From the cell containing the given text, extract its center point as (X, Y) coordinate. 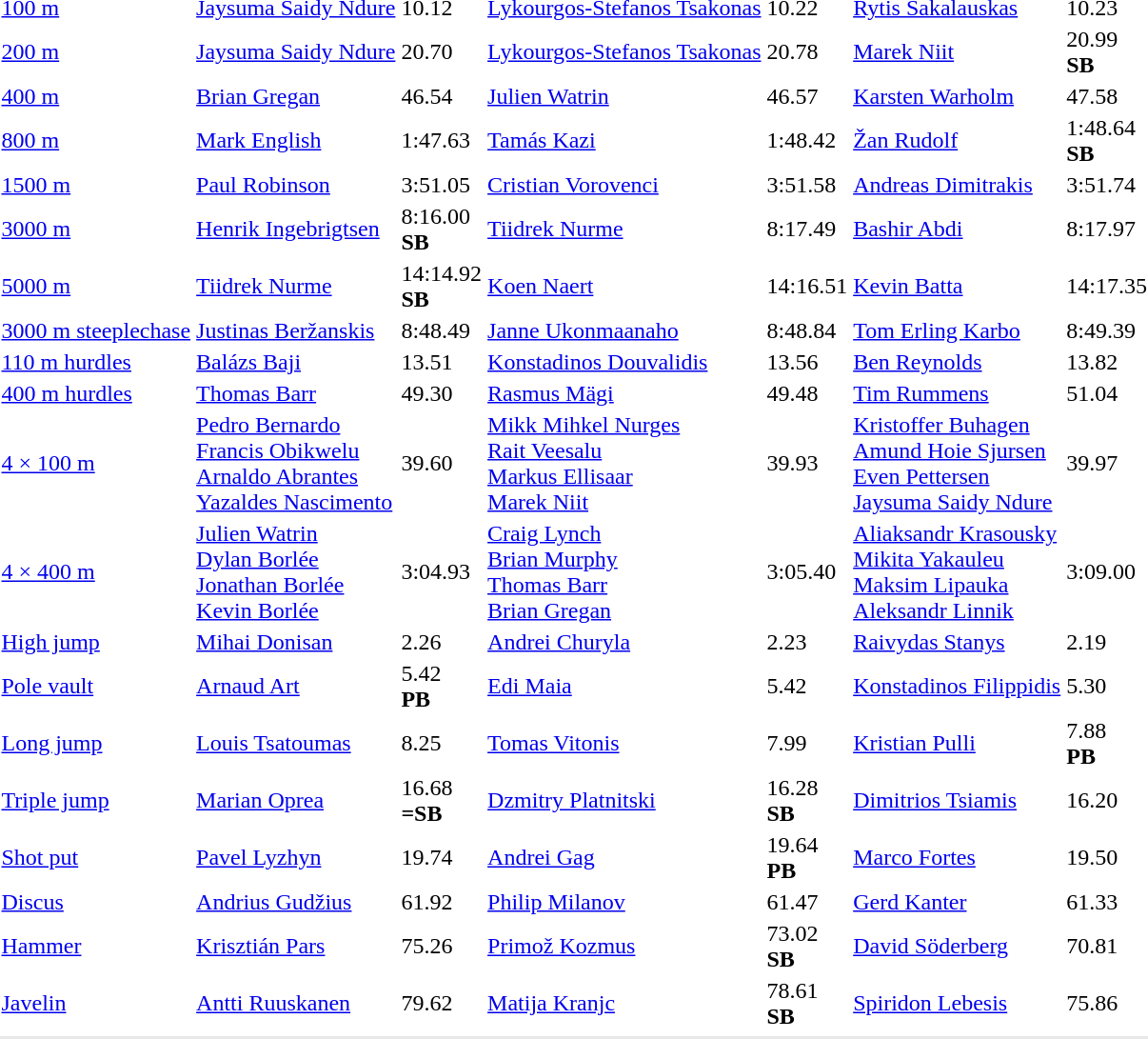
8:48.84 (807, 330)
4 × 400 m (96, 571)
75.26 (442, 947)
Philip Milanov (624, 902)
19.64PB (807, 857)
Arnaud Art (296, 686)
Lykourgos-Stefanos Tsakonas (624, 51)
Konstadinos Douvalidis (624, 362)
High jump (96, 642)
46.57 (807, 96)
1500 m (96, 185)
5.42 (807, 686)
49.30 (442, 393)
800 m (96, 141)
Tamás Kazi (624, 141)
46.54 (442, 96)
39.93 (807, 463)
Dzmitry Platnitski (624, 800)
49.48 (807, 393)
Craig LynchBrian MurphyThomas BarrBrian Gregan (624, 571)
Aliaksandr KrasouskyMikita YakauleuMaksim LipaukaAleksandr Linnik (958, 571)
Discus (96, 902)
Pole vault (96, 686)
3:05.40 (807, 571)
79.62 (442, 1004)
200 m (96, 51)
Marco Fortes (958, 857)
Žan Rudolf (958, 141)
4 × 100 m (96, 463)
5000 m (96, 286)
19.74 (442, 857)
Rasmus Mägi (624, 393)
Karsten Warholm (958, 96)
Balázs Baji (296, 362)
400 m hurdles (96, 393)
Andrei Churyla (624, 642)
Bashir Abdi (958, 229)
Paul Robinson (296, 185)
Marian Oprea (296, 800)
Raivydas Stanys (958, 642)
39.60 (442, 463)
Julien Watrin (624, 96)
61.47 (807, 902)
14:16.51 (807, 286)
3000 m (96, 229)
Marek Niit (958, 51)
Long jump (96, 743)
2.23 (807, 642)
7.99 (807, 743)
Tomas Vitonis (624, 743)
3000 m steeplechase (96, 330)
Kristian Pulli (958, 743)
Julien WatrinDylan BorléeJonathan BorléeKevin Borlée (296, 571)
Krisztián Pars (296, 947)
Brian Gregan (296, 96)
1:47.63 (442, 141)
Gerd Kanter (958, 902)
Kristoffer BuhagenAmund Hoie SjursenEven PettersenJaysuma Saidy Ndure (958, 463)
8:48.49 (442, 330)
78.61SB (807, 1004)
Javelin (96, 1004)
110 m hurdles (96, 362)
Hammer (96, 947)
400 m (96, 96)
20.70 (442, 51)
David Söderberg (958, 947)
16.68=SB (442, 800)
73.02SB (807, 947)
3:51.05 (442, 185)
Antti Ruuskanen (296, 1004)
Koen Naert (624, 286)
5.42PB (442, 686)
Ben Reynolds (958, 362)
Henrik Ingebrigtsen (296, 229)
Pavel Lyzhyn (296, 857)
Thomas Barr (296, 393)
Tim Rummens (958, 393)
Edi Maia (624, 686)
Louis Tsatoumas (296, 743)
61.92 (442, 902)
Shot put (96, 857)
3:04.93 (442, 571)
Triple jump (96, 800)
13.56 (807, 362)
16.28SB (807, 800)
Janne Ukonmaanaho (624, 330)
Primož Kozmus (624, 947)
Jaysuma Saidy Ndure (296, 51)
20.78 (807, 51)
Justinas Beržanskis (296, 330)
Mark English (296, 141)
8:16.00SB (442, 229)
Andrei Gag (624, 857)
Pedro BernardoFrancis ObikweluArnaldo AbrantesYazaldes Nascimento (296, 463)
8.25 (442, 743)
Spiridon Lebesis (958, 1004)
Cristian Vorovenci (624, 185)
Dimitrios Tsiamis (958, 800)
8:17.49 (807, 229)
Andreas Dimitrakis (958, 185)
Tom Erling Karbo (958, 330)
Konstadinos Filippidis (958, 686)
Mihai Donisan (296, 642)
Andrius Gudžius (296, 902)
2.26 (442, 642)
1:48.42 (807, 141)
Kevin Batta (958, 286)
Matija Kranjc (624, 1004)
14:14.92SB (442, 286)
3:51.58 (807, 185)
13.51 (442, 362)
Mikk Mihkel NurgesRait VeesaluMarkus EllisaarMarek Niit (624, 463)
